Provide the [X, Y] coordinate of the cell's center where the given text is located.  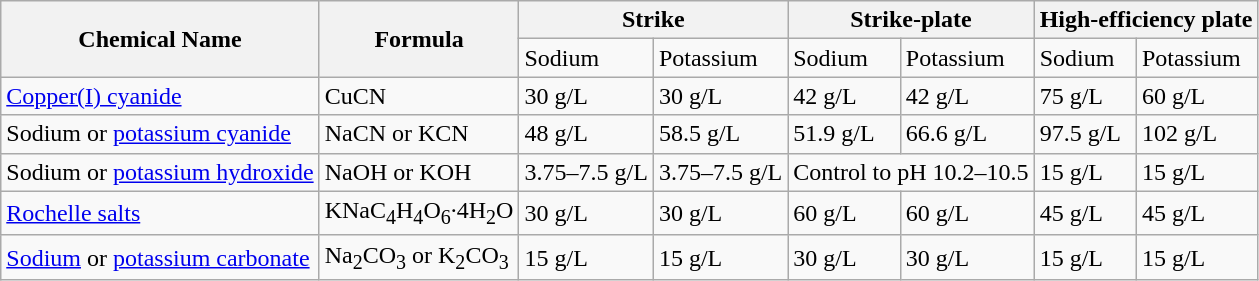
NaOH or KOH [419, 172]
Strike [654, 20]
75 g/L [1085, 96]
51.9 g/L [844, 134]
High-efficiency plate [1146, 20]
Formula [419, 39]
KNaC4H4O6·4H2O [419, 213]
102 g/L [1196, 134]
Copper(I) cyanide [160, 96]
66.6 g/L [967, 134]
Sodium or potassium hydroxide [160, 172]
58.5 g/L [720, 134]
Sodium or potassium cyanide [160, 134]
CuCN [419, 96]
Sodium or potassium carbonate [160, 257]
NaCN or KCN [419, 134]
Control to pH 10.2–10.5 [911, 172]
Strike-plate [911, 20]
Na2CO3 or K2CO3 [419, 257]
48 g/L [586, 134]
Chemical Name [160, 39]
97.5 g/L [1085, 134]
Rochelle salts [160, 213]
